Determine the [X, Y] coordinate at the center of the cell enclosing the given text.  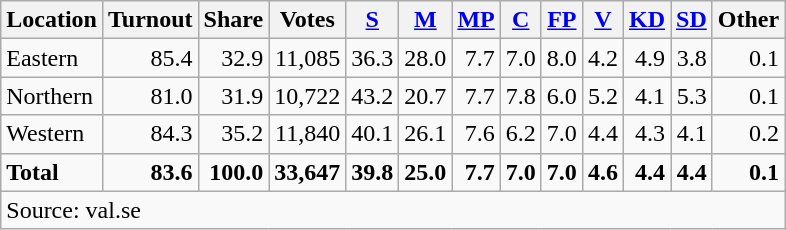
3.8 [691, 58]
SD [691, 20]
C [520, 20]
10,722 [308, 96]
4.9 [646, 58]
6.0 [562, 96]
8.0 [562, 58]
FP [562, 20]
S [372, 20]
5.3 [691, 96]
83.6 [150, 172]
85.4 [150, 58]
Eastern [52, 58]
35.2 [234, 134]
26.1 [426, 134]
4.3 [646, 134]
40.1 [372, 134]
Turnout [150, 20]
84.3 [150, 134]
11,085 [308, 58]
Northern [52, 96]
M [426, 20]
0.2 [748, 134]
Other [748, 20]
11,840 [308, 134]
Western [52, 134]
36.3 [372, 58]
Location [52, 20]
33,647 [308, 172]
KD [646, 20]
39.8 [372, 172]
28.0 [426, 58]
Share [234, 20]
25.0 [426, 172]
6.2 [520, 134]
Source: val.se [393, 210]
43.2 [372, 96]
Total [52, 172]
MP [476, 20]
7.8 [520, 96]
81.0 [150, 96]
V [602, 20]
32.9 [234, 58]
Votes [308, 20]
20.7 [426, 96]
31.9 [234, 96]
4.6 [602, 172]
100.0 [234, 172]
5.2 [602, 96]
4.2 [602, 58]
7.6 [476, 134]
